Return [x, y] of the center of cell containing provided text 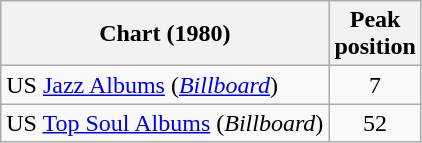
Chart (1980) [165, 34]
US Jazz Albums (Billboard) [165, 85]
US Top Soul Albums (Billboard) [165, 123]
52 [375, 123]
7 [375, 85]
Peakposition [375, 34]
